Capture the cell that displays the provided text and extract its [x, y] central coordinate. 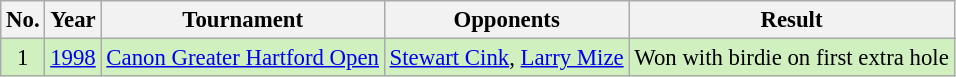
1 [23, 58]
Result [792, 20]
Opponents [506, 20]
Won with birdie on first extra hole [792, 58]
1998 [73, 58]
Canon Greater Hartford Open [242, 58]
No. [23, 20]
Stewart Cink, Larry Mize [506, 58]
Tournament [242, 20]
Year [73, 20]
